Extract the (X, Y) coordinate from the center of the cell holding the provided text.  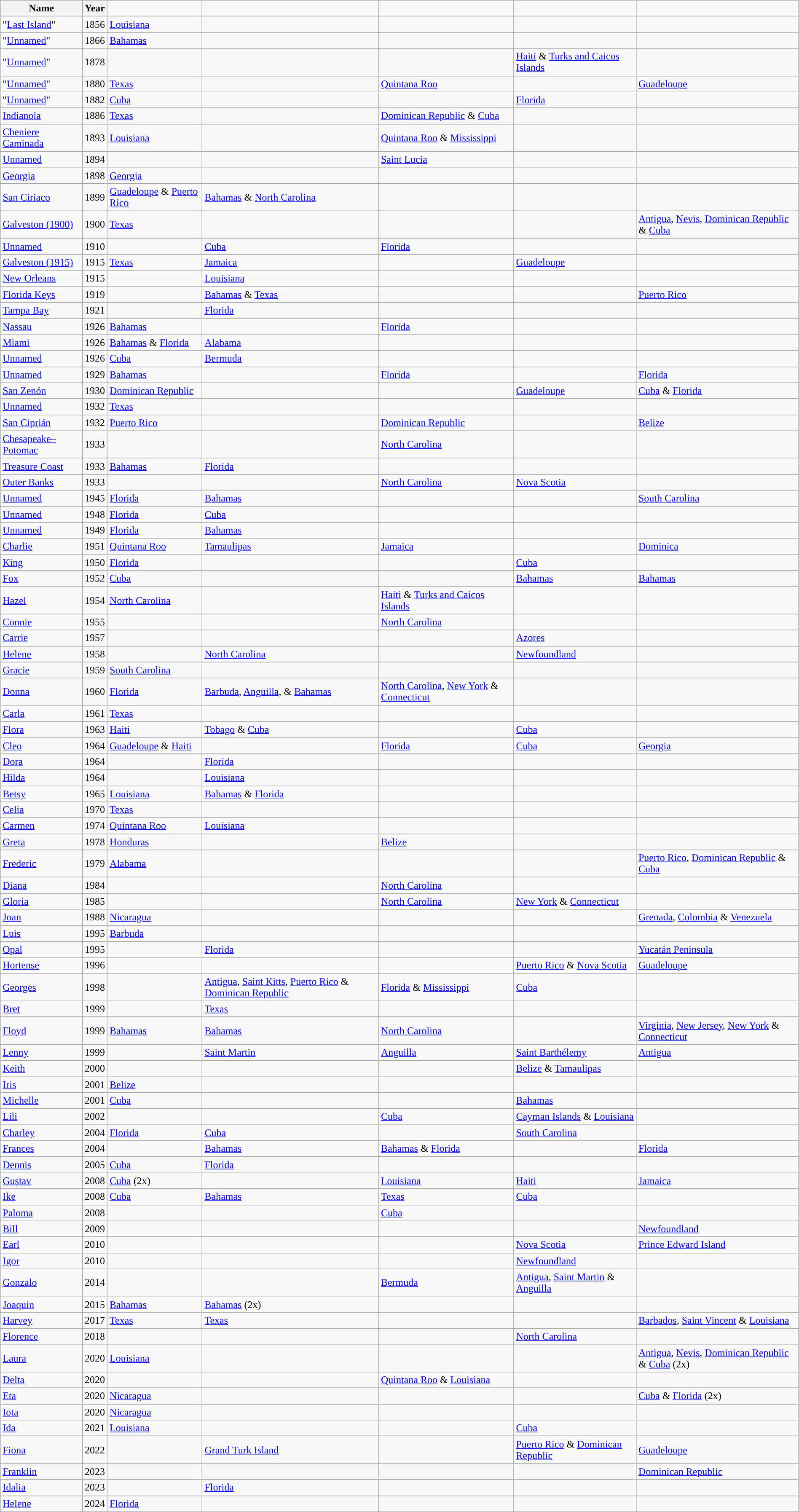
1880 (95, 84)
Paloma (41, 1213)
Betsy (41, 794)
Idalia (41, 1488)
Chesapeake–Potomac (41, 444)
Hazel (41, 600)
Nassau (41, 327)
1948 (95, 515)
Bahamas & North Carolina (290, 197)
Antigua, Saint Kitts, Puerto Rico & Dominican Republic (290, 987)
Galveston (1900) (41, 224)
Prince Edward Island (717, 1245)
1957 (95, 638)
2015 (95, 1304)
1856 (95, 24)
1952 (95, 579)
1878 (95, 62)
1984 (95, 885)
1955 (95, 622)
San Ciprián (41, 423)
2005 (95, 1165)
1893 (95, 137)
San Zenón (41, 391)
Celia (41, 810)
Laura (41, 1358)
1996 (95, 965)
Luis (41, 933)
New Orleans (41, 279)
1899 (95, 197)
1978 (95, 842)
Name (41, 8)
Charlie (41, 547)
Harvey (41, 1320)
Gustav (41, 1181)
Guadeloupe & Haiti (155, 745)
Ida (41, 1428)
1959 (95, 670)
Cuba & Florida (717, 391)
Michelle (41, 1101)
Joan (41, 917)
Barbuda, Anguilla, & Bahamas (290, 692)
Floyd (41, 1031)
1930 (95, 391)
Hortense (41, 965)
Joaquin (41, 1304)
Grand Turk Island (290, 1450)
Georges (41, 987)
Year (95, 8)
Delta (41, 1380)
Saint Lucia (446, 159)
San Ciriaco (41, 197)
2009 (95, 1229)
Donna (41, 692)
2014 (95, 1283)
Tobago & Cuba (290, 729)
Eta (41, 1396)
Saint Martin (290, 1052)
1900 (95, 224)
1910 (95, 247)
2017 (95, 1320)
Antigua, Nevis, Dominican Republic & Cuba (2x) (717, 1358)
1921 (95, 311)
1898 (95, 175)
1866 (95, 40)
Florence (41, 1336)
Lili (41, 1117)
Barbados, Saint Vincent & Louisiana (717, 1320)
1945 (95, 498)
New York & Connecticut (575, 901)
Cayman Islands & Louisiana (575, 1117)
Fiona (41, 1450)
1958 (95, 654)
Guadeloupe & Puerto Rico (155, 197)
Barbuda (155, 933)
Puerto Rico & Nova Scotia (575, 965)
1970 (95, 810)
Gonzalo (41, 1283)
1929 (95, 375)
Diana (41, 885)
1954 (95, 600)
2024 (95, 1504)
Iris (41, 1084)
Iota (41, 1412)
Frances (41, 1149)
Antigua (717, 1052)
2021 (95, 1428)
Greta (41, 842)
Igor (41, 1261)
1988 (95, 917)
Dominica (717, 547)
Antigua, Saint Martin & Anguilla (575, 1283)
Cheniere Caminada (41, 137)
Dennis (41, 1165)
Earl (41, 1245)
Puerto Rico, Dominican Republic & Cuba (717, 864)
Tampa Bay (41, 311)
2000 (95, 1068)
Belize & Tamaulipas (575, 1068)
Bahamas & Texas (290, 295)
"Last Island" (41, 24)
Virginia, New Jersey, New York & Connecticut (717, 1031)
1894 (95, 159)
Cuba (2x) (155, 1181)
Grenada, Colombia & Venezuela (717, 917)
Hilda (41, 777)
Anguilla (446, 1052)
Florida & Mississippi (446, 987)
1882 (95, 100)
1919 (95, 295)
Flora (41, 729)
Quintana Roo & Louisiana (446, 1380)
Quintana Roo & Mississippi (446, 137)
Gloria (41, 901)
1960 (95, 692)
Azores (575, 638)
Outer Banks (41, 482)
1950 (95, 563)
1886 (95, 116)
Indianola (41, 116)
Cuba & Florida (2x) (717, 1396)
Bret (41, 1009)
1949 (95, 531)
Opal (41, 949)
Cleo (41, 745)
Puerto Rico & Dominican Republic (575, 1450)
Dora (41, 761)
Carmen (41, 826)
Keith (41, 1068)
Connie (41, 622)
1974 (95, 826)
Bahamas (2x) (290, 1304)
Treasure Coast (41, 466)
1979 (95, 864)
Galveston (1915) (41, 263)
2002 (95, 1117)
Florida Keys (41, 295)
North Carolina, New York & Connecticut (446, 692)
Carla (41, 713)
Bill (41, 1229)
1965 (95, 794)
Honduras (155, 842)
1985 (95, 901)
Dominican Republic & Cuba (446, 116)
Charley (41, 1133)
Yucatán Peninsula (717, 949)
King (41, 563)
Antigua, Nevis, Dominican Republic & Cuba (717, 224)
Franklin (41, 1472)
1951 (95, 547)
2018 (95, 1336)
Saint Barthélemy (575, 1052)
Fox (41, 579)
1961 (95, 713)
Lenny (41, 1052)
Ike (41, 1197)
Tamaulipas (290, 547)
2022 (95, 1450)
1963 (95, 729)
Miami (41, 343)
Frederic (41, 864)
Gracie (41, 670)
1998 (95, 987)
Carrie (41, 638)
